Capture the cell that displays the provided text and extract its [X, Y] central coordinate. 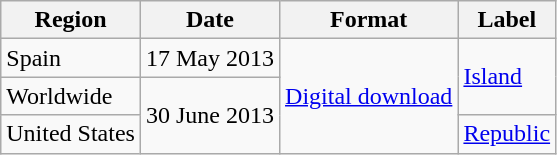
Worldwide [71, 96]
Format [369, 20]
Digital download [369, 96]
17 May 2013 [210, 58]
Republic [507, 134]
Label [507, 20]
Island [507, 77]
Date [210, 20]
Spain [71, 58]
Region [71, 20]
30 June 2013 [210, 115]
United States [71, 134]
